For the text-containing cell, return its midpoint in [X, Y] coordinate format. 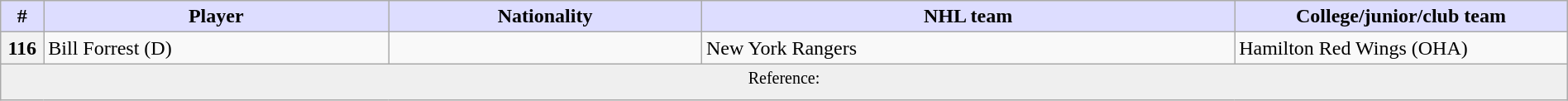
Reference: [784, 83]
116 [22, 48]
Nationality [546, 17]
New York Rangers [968, 48]
College/junior/club team [1401, 17]
Hamilton Red Wings (OHA) [1401, 48]
Bill Forrest (D) [217, 48]
Player [217, 17]
# [22, 17]
NHL team [968, 17]
